Search for the cell housing the specified text and yield its (X, Y) center coordinate. 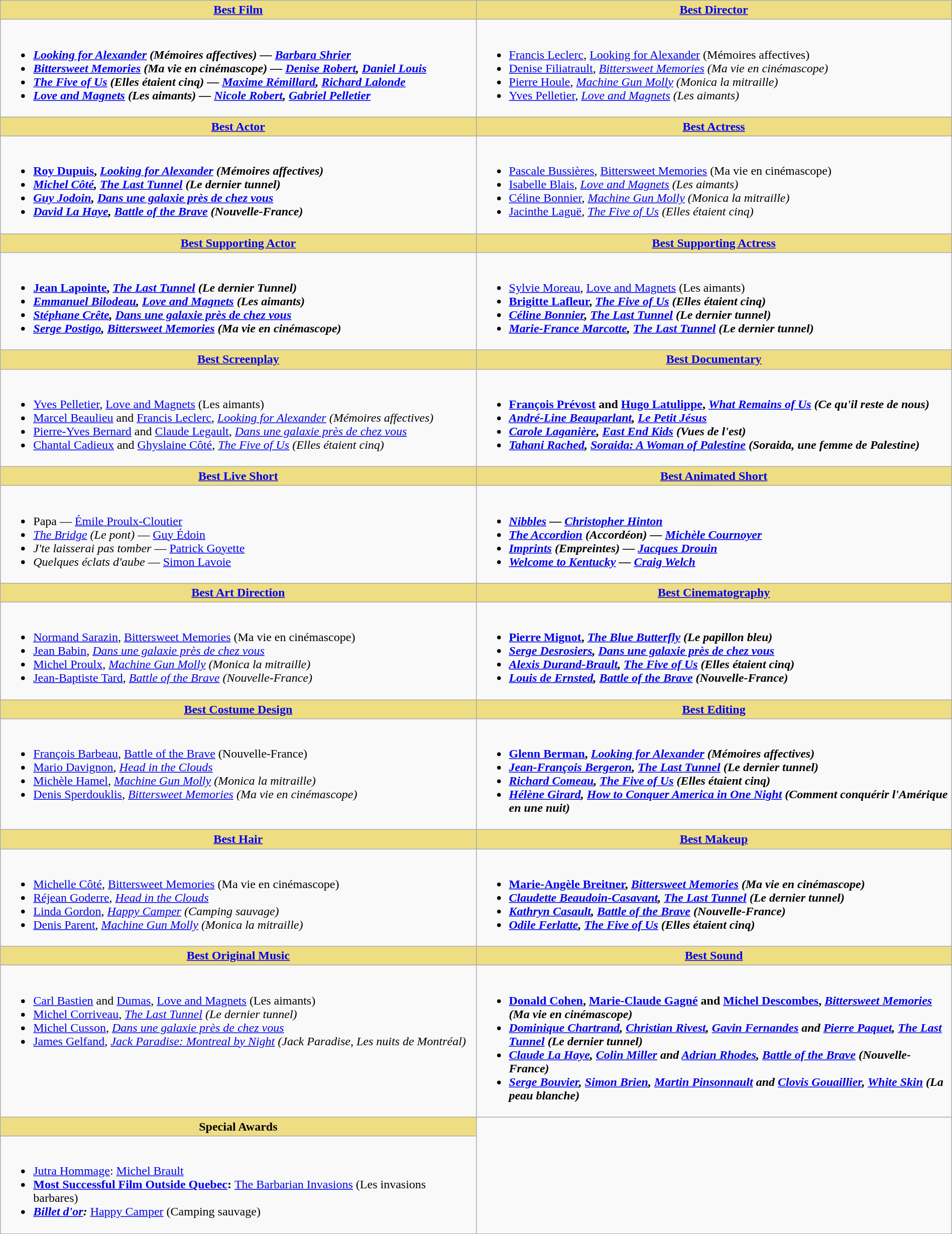
Best Sound (714, 956)
Best Director (714, 10)
Best Supporting Actress (714, 243)
Best Supporting Actor (238, 243)
Best Actor (238, 127)
Best Cinematography (714, 592)
Best Screenplay (238, 359)
Best Hair (238, 839)
Best Editing (714, 709)
Best Makeup (714, 839)
Best Costume Design (238, 709)
Best Live Short (238, 476)
Best Documentary (714, 359)
Best Film (238, 10)
Nibbles — Christopher HintonThe Accordion (Accordéon) — Michèle CournoyerImprints (Empreintes) — Jacques DrouinWelcome to Kentucky — Craig Welch (714, 534)
Special Awards (238, 1127)
Best Animated Short (714, 476)
Best Actress (714, 127)
Papa — Émile Proulx-CloutierThe Bridge (Le pont) — Guy ÉdoinJ'te laisserai pas tomber — Patrick GoyetteQuelques éclats d'aube — Simon Lavoie (238, 534)
Best Art Direction (238, 592)
Best Original Music (238, 956)
